Locate the cell with the specified text and output its (x, y) center coordinate. 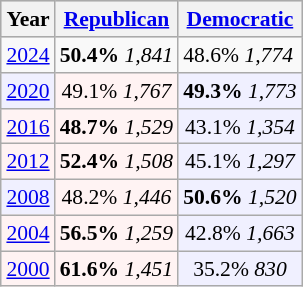
2016 (28, 126)
2008 (28, 197)
50.4% 1,841 (116, 55)
43.1% 1,354 (240, 126)
Year (28, 19)
Democratic (240, 19)
Republican (116, 19)
48.6% 1,774 (240, 55)
35.2% 830 (240, 269)
42.8% 1,663 (240, 233)
49.1% 1,767 (116, 91)
52.4% 1,508 (116, 162)
49.3% 1,773 (240, 91)
45.1% 1,297 (240, 162)
2000 (28, 269)
50.6% 1,520 (240, 197)
2024 (28, 55)
2020 (28, 91)
48.2% 1,446 (116, 197)
2012 (28, 162)
61.6% 1,451 (116, 269)
2004 (28, 233)
56.5% 1,259 (116, 233)
48.7% 1,529 (116, 126)
